Search for the cell housing the specified text and yield its [x, y] center coordinate. 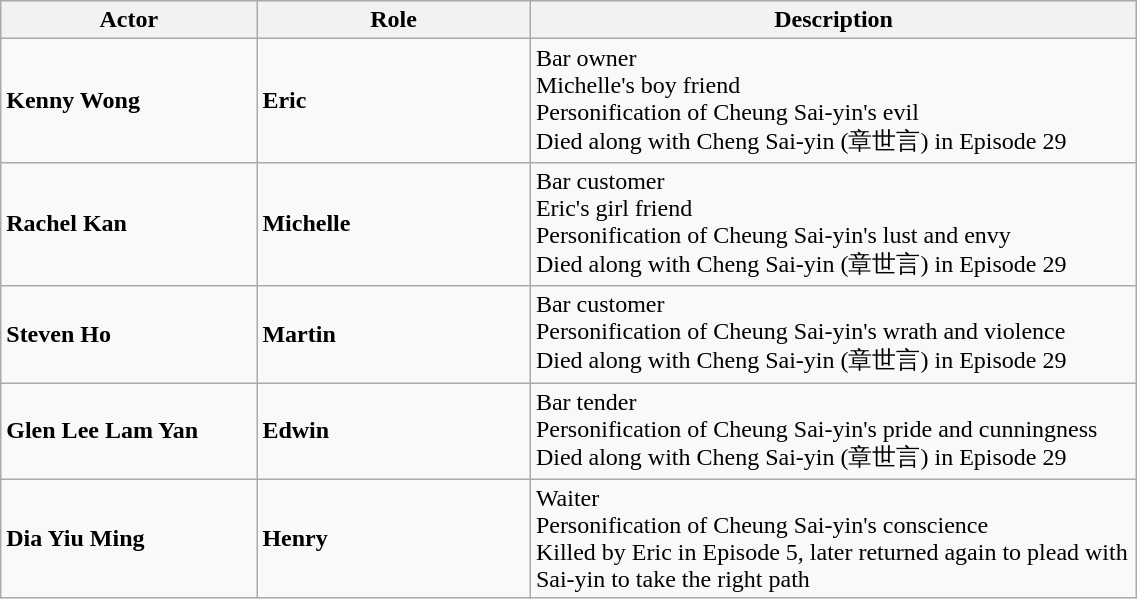
Description [833, 20]
Kenny Wong [129, 101]
Bar customerEric's girl friendPersonification of Cheung Sai-yin's lust and envyDied along with Cheng Sai-yin (章世言) in Episode 29 [833, 224]
Role [394, 20]
Eric [394, 101]
Steven Ho [129, 334]
WaiterPersonification of Cheung Sai-yin's conscienceKilled by Eric in Episode 5, later returned again to plead with Sai-yin to take the right path [833, 538]
Michelle [394, 224]
Martin [394, 334]
Bar customerPersonification of Cheung Sai-yin's wrath and violenceDied along with Cheng Sai-yin (章世言) in Episode 29 [833, 334]
Dia Yiu Ming [129, 538]
Henry [394, 538]
Edwin [394, 430]
Bar ownerMichelle's boy friendPersonification of Cheung Sai-yin's evilDied along with Cheng Sai-yin (章世言) in Episode 29 [833, 101]
Glen Lee Lam Yan [129, 430]
Actor [129, 20]
Bar tenderPersonification of Cheung Sai-yin's pride and cunningnessDied along with Cheng Sai-yin (章世言) in Episode 29 [833, 430]
Rachel Kan [129, 224]
